Provide the (X, Y) coordinate of the cell's center where the given text is located.  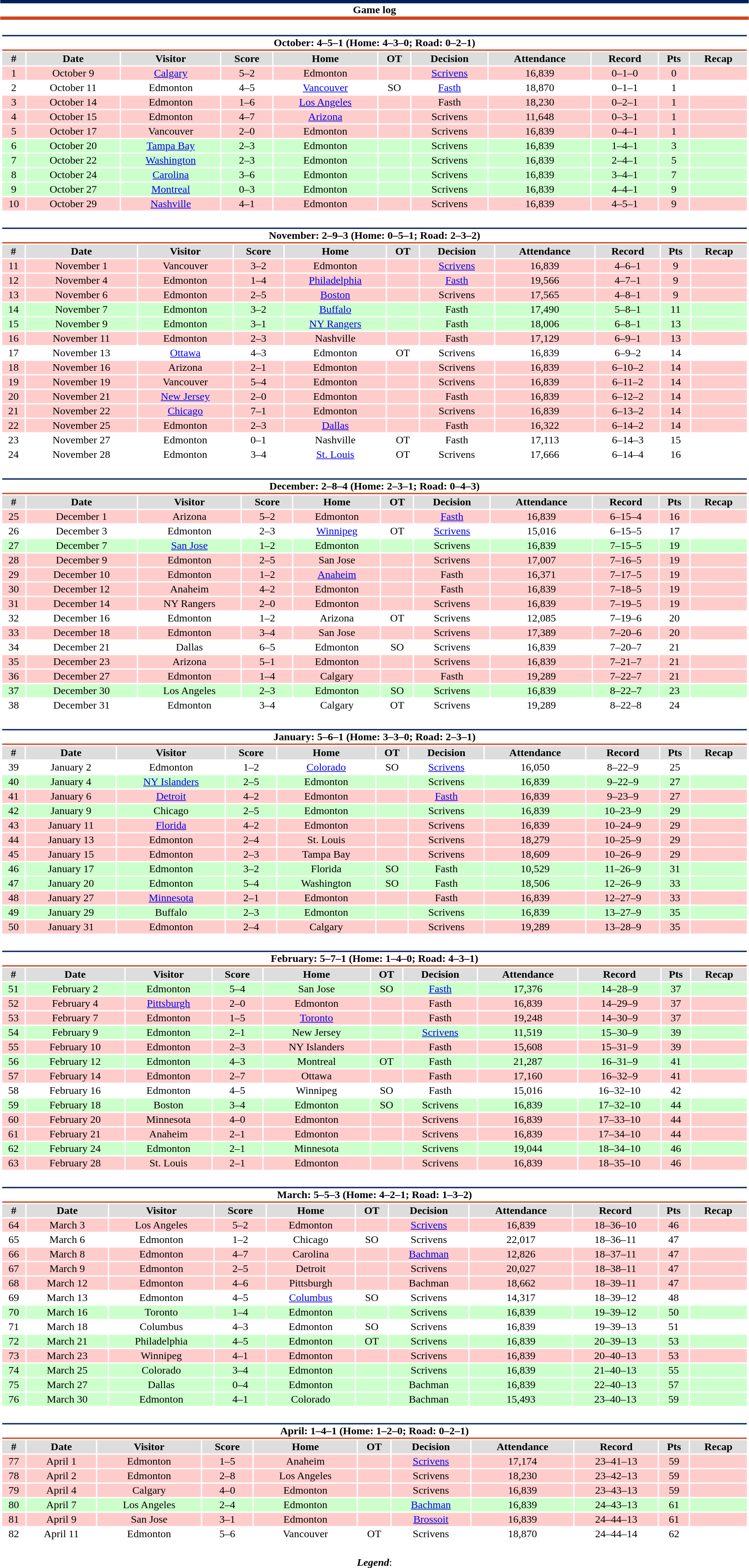
February 14 (75, 1076)
January 17 (71, 869)
7–1 (258, 411)
19–39–13 (615, 1327)
7–21–7 (626, 662)
December 31 (82, 705)
12,085 (541, 618)
October 11 (73, 88)
6–8–1 (628, 324)
March 13 (67, 1298)
December 16 (82, 618)
23–41–13 (616, 1462)
7–18–5 (626, 589)
38 (13, 705)
December 1 (82, 517)
16–31–9 (620, 1061)
9–22–9 (623, 782)
18–38–11 (615, 1269)
January 13 (71, 840)
73 (14, 1356)
36 (13, 676)
74 (14, 1370)
November 25 (81, 425)
14–28–9 (620, 989)
11,519 (528, 1032)
February 4 (75, 1003)
0–3–1 (625, 117)
December 10 (82, 575)
10–26–9 (623, 855)
23–42–13 (616, 1476)
March 12 (67, 1283)
19,566 (545, 280)
0–3 (246, 190)
December 21 (82, 647)
6–15–5 (626, 531)
December 12 (82, 589)
October 20 (73, 146)
76 (14, 1399)
14,317 (521, 1298)
15–30–9 (620, 1032)
71 (14, 1327)
1–4–1 (625, 146)
24–44–14 (616, 1534)
43 (13, 826)
February 12 (75, 1061)
63 (13, 1163)
6–12–2 (628, 396)
66 (14, 1254)
7–17–5 (626, 575)
March 8 (67, 1254)
23–40–13 (615, 1399)
9–23–9 (623, 797)
18–36–11 (615, 1240)
December 9 (82, 560)
Game log (374, 10)
November 9 (81, 324)
58 (13, 1090)
12–26–9 (623, 884)
18,279 (535, 840)
November 22 (81, 411)
November 21 (81, 396)
24–43–13 (616, 1505)
67 (14, 1269)
3–6 (246, 175)
75 (14, 1385)
January 11 (71, 826)
2–4–1 (625, 161)
January 2 (71, 768)
April: 1–4–1 (Home: 1–2–0; Road: 0–2–1) (374, 1431)
March 18 (67, 1327)
November: 2–9–3 (Home: 0–5–1; Road: 2–3–2) (374, 236)
0–4–1 (625, 132)
October: 4–5–1 (Home: 4–3–0; Road: 0–2–1) (374, 43)
January 27 (71, 898)
26 (13, 531)
5–6 (227, 1534)
November 13 (81, 353)
March 6 (67, 1240)
19–39–12 (615, 1312)
December 18 (82, 633)
45 (13, 855)
40 (13, 782)
17,160 (528, 1076)
November 6 (81, 295)
November 1 (81, 266)
18,609 (535, 855)
December 27 (82, 676)
March 27 (67, 1385)
6–11–2 (628, 382)
10–25–9 (623, 840)
19,044 (528, 1148)
December 23 (82, 662)
October 17 (73, 132)
2–8 (227, 1476)
6 (14, 146)
November 16 (81, 367)
November 4 (81, 280)
82 (14, 1534)
7–20–7 (626, 647)
16–32–10 (620, 1090)
22,017 (521, 1240)
April 11 (62, 1534)
6–14–3 (628, 440)
10–24–9 (623, 826)
12,826 (521, 1254)
6–9–1 (628, 338)
24–44–13 (616, 1520)
February 10 (75, 1047)
17–33–10 (620, 1119)
7–19–5 (626, 604)
17,007 (541, 560)
19,248 (528, 1018)
8–22–9 (623, 768)
February 7 (75, 1018)
February 24 (75, 1148)
November 7 (81, 309)
April 7 (62, 1505)
69 (14, 1298)
18–39–12 (615, 1298)
15,493 (521, 1399)
April 2 (62, 1476)
12–27–9 (623, 898)
72 (14, 1341)
70 (14, 1312)
November 27 (81, 440)
March 25 (67, 1370)
March 30 (67, 1399)
January: 5–6–1 (Home: 3–3–0; Road: 2–3–1) (374, 737)
0–2–1 (625, 102)
77 (14, 1462)
7–16–5 (626, 560)
34 (13, 647)
17–34–10 (620, 1134)
28 (13, 560)
4 (14, 117)
4–7–1 (628, 280)
23–43–13 (616, 1491)
11–26–9 (623, 869)
30 (13, 589)
8–22–7 (626, 691)
October 14 (73, 102)
18,506 (535, 884)
4–5–1 (625, 204)
14–30–9 (620, 1018)
November 28 (81, 454)
49 (13, 913)
4–4–1 (625, 190)
18–39–11 (615, 1283)
December 7 (82, 546)
17,565 (545, 295)
March 3 (67, 1225)
February 16 (75, 1090)
20,027 (521, 1269)
December 30 (82, 691)
February: 5–7–1 (Home: 1–4–0; Road: 4–3–1) (374, 959)
7–20–6 (626, 633)
January 6 (71, 797)
March 9 (67, 1269)
0–4 (240, 1385)
6–14–2 (628, 425)
56 (13, 1061)
October 24 (73, 175)
January 15 (71, 855)
13–27–9 (623, 913)
October 29 (73, 204)
18–37–11 (615, 1254)
14–29–9 (620, 1003)
November 19 (81, 382)
18,662 (521, 1283)
January 9 (71, 811)
March 16 (67, 1312)
7–15–5 (626, 546)
February 21 (75, 1134)
11,648 (540, 117)
17,376 (528, 989)
78 (14, 1476)
16,050 (535, 768)
10–23–9 (623, 811)
4–6–1 (628, 266)
6–14–4 (628, 454)
17,174 (523, 1462)
15–31–9 (620, 1047)
February 28 (75, 1163)
10,529 (535, 869)
2–7 (237, 1076)
17,389 (541, 633)
February 18 (75, 1105)
March: 5–5–3 (Home: 4–2–1; Road: 1–3–2) (374, 1195)
0–1 (258, 440)
0 (674, 73)
18,006 (545, 324)
7–19–6 (626, 618)
7–22–7 (626, 676)
17,113 (545, 440)
79 (14, 1491)
December 14 (82, 604)
January 31 (71, 927)
80 (14, 1505)
18–35–10 (620, 1163)
April 4 (62, 1491)
12 (13, 280)
68 (14, 1283)
October 9 (73, 73)
65 (14, 1240)
January 29 (71, 913)
17,490 (545, 309)
81 (14, 1520)
3–4–1 (625, 175)
64 (14, 1225)
0–1–1 (625, 88)
6–10–2 (628, 367)
17,666 (545, 454)
6–15–4 (626, 517)
15,608 (528, 1047)
April 1 (62, 1462)
October 15 (73, 117)
February 9 (75, 1032)
52 (13, 1003)
4–8–1 (628, 295)
22 (13, 425)
March 21 (67, 1341)
21–40–13 (615, 1370)
Brossoit (430, 1520)
22–40–13 (615, 1385)
16,322 (545, 425)
20–40–13 (615, 1356)
6–13–2 (628, 411)
20–39–13 (615, 1341)
32 (13, 618)
February 20 (75, 1119)
16,371 (541, 575)
6–5 (267, 647)
March 23 (67, 1356)
November 11 (81, 338)
5–1 (267, 662)
October 27 (73, 190)
8 (14, 175)
6–9–2 (628, 353)
2 (14, 88)
1–6 (246, 102)
December 3 (82, 531)
10 (14, 204)
21,287 (528, 1061)
5–8–1 (628, 309)
January 20 (71, 884)
18–36–10 (615, 1225)
April 9 (62, 1520)
18 (13, 367)
January 4 (71, 782)
February 2 (75, 989)
54 (13, 1032)
18–34–10 (620, 1148)
October 22 (73, 161)
December: 2–8–4 (Home: 2–3–1; Road: 0–4–3) (374, 486)
16–32–9 (620, 1076)
0–1–0 (625, 73)
60 (13, 1119)
17–32–10 (620, 1105)
17,129 (545, 338)
13–28–9 (623, 927)
8–22–8 (626, 705)
4–6 (240, 1283)
